Output the (x, y) coordinate of the center of the cell containing the given text.  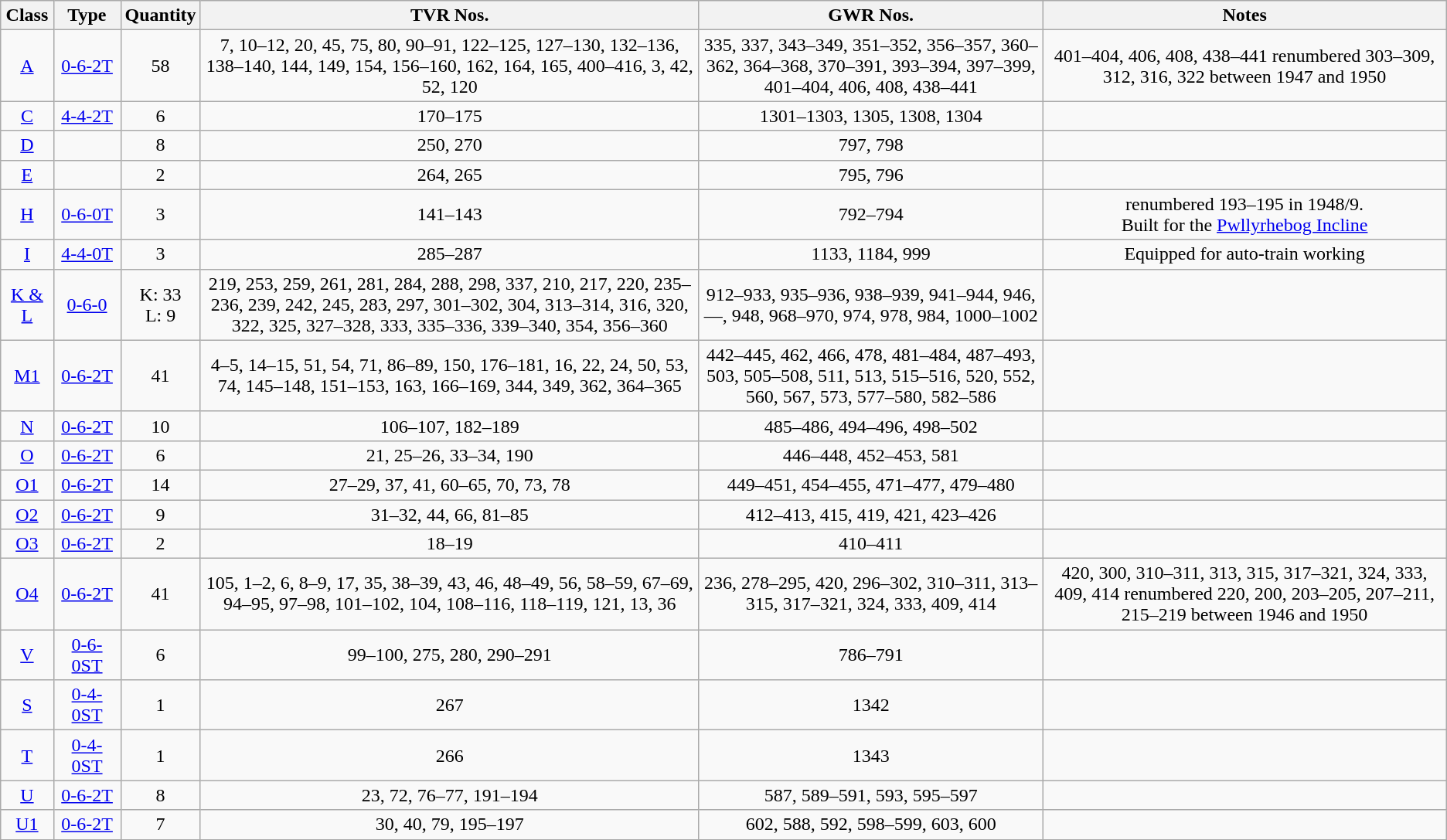
18–19 (450, 544)
442–445, 462, 466, 478, 481–484, 487–493, 503, 505–508, 511, 513, 515–516, 520, 552, 560, 567, 573, 577–580, 582–586 (870, 376)
264, 265 (450, 175)
236, 278–295, 420, 296–302, 310–311, 313–315, 317–321, 324, 333, 409, 414 (870, 594)
792–794 (870, 215)
Equipped for auto-train working (1244, 254)
K: 33L: 9 (161, 304)
23, 72, 76–77, 191–194 (450, 795)
M1 (27, 376)
27–29, 37, 41, 60–65, 70, 73, 78 (450, 485)
446–448, 452–453, 581 (870, 455)
K & L (27, 304)
485–486, 494–496, 498–502 (870, 426)
S (27, 705)
renumbered 193–195 in 1948/9.Built for the Pwllyrhebog Incline (1244, 215)
O4 (27, 594)
Quantity (161, 15)
250, 270 (450, 145)
141–143 (450, 215)
0-6-0ST (87, 655)
106–107, 182–189 (450, 426)
99–100, 275, 280, 290–291 (450, 655)
O3 (27, 544)
V (27, 655)
4-4-0T (87, 254)
58 (161, 66)
O (27, 455)
267 (450, 705)
21, 25–26, 33–34, 190 (450, 455)
D (27, 145)
602, 588, 592, 598–599, 603, 600 (870, 825)
412–413, 415, 419, 421, 423–426 (870, 514)
O1 (27, 485)
795, 796 (870, 175)
9 (161, 514)
7, 10–12, 20, 45, 75, 80, 90–91, 122–125, 127–130, 132–136, 138–140, 144, 149, 154, 156–160, 162, 164, 165, 400–416, 3, 42, 52, 120 (450, 66)
1133, 1184, 999 (870, 254)
10 (161, 426)
1342 (870, 705)
N (27, 426)
O2 (27, 514)
410–411 (870, 544)
587, 589–591, 593, 595–597 (870, 795)
420, 300, 310–311, 313, 315, 317–321, 324, 333, 409, 414 renumbered 220, 200, 203–205, 207–211, 215–219 between 1946 and 1950 (1244, 594)
449–451, 454–455, 471–477, 479–480 (870, 485)
7 (161, 825)
A (27, 66)
31–32, 44, 66, 81–85 (450, 514)
Type (87, 15)
U (27, 795)
E (27, 175)
105, 1–2, 6, 8–9, 17, 35, 38–39, 43, 46, 48–49, 56, 58–59, 67–69, 94–95, 97–98, 101–102, 104, 108–116, 118–119, 121, 13, 36 (450, 594)
TVR Nos. (450, 15)
T (27, 756)
C (27, 116)
U1 (27, 825)
4–5, 14–15, 51, 54, 71, 86–89, 150, 176–181, 16, 22, 24, 50, 53, 74, 145–148, 151–153, 163, 166–169, 344, 349, 362, 364–365 (450, 376)
0-6-0 (87, 304)
4-4-2T (87, 116)
170–175 (450, 116)
1343 (870, 756)
14 (161, 485)
786–791 (870, 655)
H (27, 215)
I (27, 254)
1301–1303, 1305, 1308, 1304 (870, 116)
0-6-0T (87, 215)
30, 40, 79, 195–197 (450, 825)
Class (27, 15)
GWR Nos. (870, 15)
Notes (1244, 15)
335, 337, 343–349, 351–352, 356–357, 360–362, 364–368, 370–391, 393–394, 397–399, 401–404, 406, 408, 438–441 (870, 66)
285–287 (450, 254)
401–404, 406, 408, 438–441 renumbered 303–309, 312, 316, 322 between 1947 and 1950 (1244, 66)
266 (450, 756)
912–933, 935–936, 938–939, 941–944, 946, —, 948, 968–970, 974, 978, 984, 1000–1002 (870, 304)
797, 798 (870, 145)
